Scan for the cell matching the given text and deliver its (X, Y) coordinate at center. 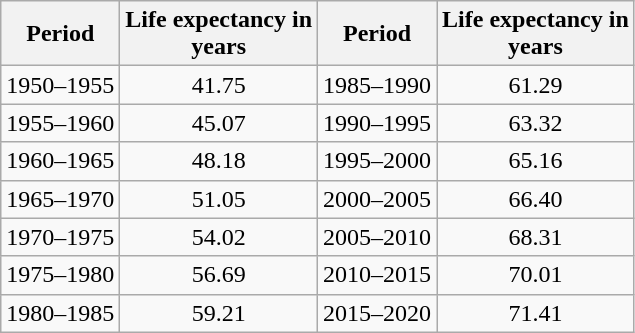
51.05 (219, 199)
1965–1970 (60, 199)
41.75 (219, 85)
63.32 (536, 123)
45.07 (219, 123)
2005–2010 (378, 237)
61.29 (536, 85)
2010–2015 (378, 275)
1990–1995 (378, 123)
48.18 (219, 161)
1985–1990 (378, 85)
66.40 (536, 199)
1955–1960 (60, 123)
59.21 (219, 313)
1960–1965 (60, 161)
1975–1980 (60, 275)
1980–1985 (60, 313)
70.01 (536, 275)
54.02 (219, 237)
1995–2000 (378, 161)
71.41 (536, 313)
68.31 (536, 237)
56.69 (219, 275)
1950–1955 (60, 85)
2015–2020 (378, 313)
65.16 (536, 161)
1970–1975 (60, 237)
2000–2005 (378, 199)
